Provide the (X, Y) coordinate of the cell's center where the given text is located.  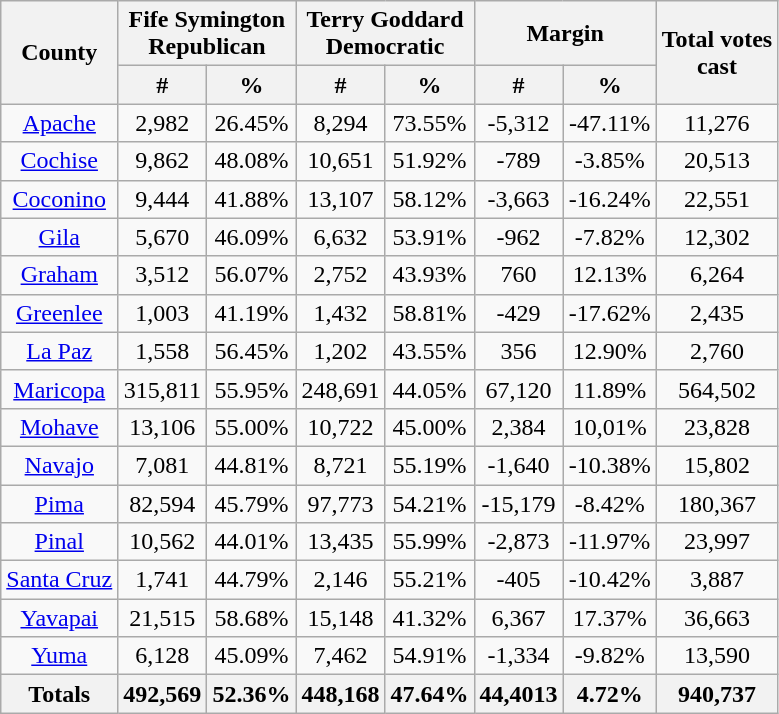
Mohave (60, 427)
55.19% (430, 465)
44.81% (252, 465)
La Paz (60, 351)
54.21% (430, 503)
1,003 (162, 313)
356 (518, 351)
58.81% (430, 313)
44.01% (252, 542)
-10.38% (610, 465)
12,302 (717, 237)
13,590 (717, 656)
1,558 (162, 351)
41.32% (430, 618)
41.19% (252, 313)
1,202 (340, 351)
43.55% (430, 351)
-3.85% (610, 161)
21,515 (162, 618)
315,811 (162, 389)
45.00% (430, 427)
6,264 (717, 275)
58.68% (252, 618)
36,663 (717, 618)
Totals (60, 694)
53.91% (430, 237)
41.88% (252, 199)
12.90% (610, 351)
45.79% (252, 503)
9,444 (162, 199)
760 (518, 275)
54.91% (430, 656)
10,651 (340, 161)
Navajo (60, 465)
-7.82% (610, 237)
10,562 (162, 542)
6,367 (518, 618)
67,120 (518, 389)
44,4013 (518, 694)
2,760 (717, 351)
4.72% (610, 694)
8,721 (340, 465)
-2,873 (518, 542)
-15,179 (518, 503)
97,773 (340, 503)
8,294 (340, 123)
2,982 (162, 123)
Fife SymingtonRepublican (207, 34)
58.12% (430, 199)
County (60, 52)
2,752 (340, 275)
47.64% (430, 694)
-11.97% (610, 542)
15,148 (340, 618)
12.13% (610, 275)
10,722 (340, 427)
52.36% (252, 694)
22,551 (717, 199)
Coconino (60, 199)
Yuma (60, 656)
Graham (60, 275)
44.05% (430, 389)
-1,640 (518, 465)
7,462 (340, 656)
Margin (565, 34)
-9.82% (610, 656)
13,435 (340, 542)
11.89% (610, 389)
180,367 (717, 503)
48.08% (252, 161)
17.37% (610, 618)
-1,334 (518, 656)
Pima (60, 503)
Gila (60, 237)
55.95% (252, 389)
23,997 (717, 542)
23,828 (717, 427)
-3,663 (518, 199)
1,432 (340, 313)
-789 (518, 161)
45.09% (252, 656)
2,146 (340, 580)
9,862 (162, 161)
7,081 (162, 465)
248,691 (340, 389)
492,569 (162, 694)
Terry GoddardDemocratic (385, 34)
1,741 (162, 580)
46.09% (252, 237)
Greenlee (60, 313)
448,168 (340, 694)
Maricopa (60, 389)
-5,312 (518, 123)
55.99% (430, 542)
940,737 (717, 694)
44.79% (252, 580)
3,887 (717, 580)
Cochise (60, 161)
6,128 (162, 656)
-8.42% (610, 503)
56.07% (252, 275)
Yavapai (60, 618)
26.45% (252, 123)
20,513 (717, 161)
15,802 (717, 465)
13,107 (340, 199)
-47.11% (610, 123)
6,632 (340, 237)
-10.42% (610, 580)
Apache (60, 123)
56.45% (252, 351)
2,435 (717, 313)
11,276 (717, 123)
73.55% (430, 123)
-405 (518, 580)
13,106 (162, 427)
564,502 (717, 389)
2,384 (518, 427)
55.21% (430, 580)
Pinal (60, 542)
10,01% (610, 427)
82,594 (162, 503)
55.00% (252, 427)
3,512 (162, 275)
Total votescast (717, 52)
-429 (518, 313)
43.93% (430, 275)
-17.62% (610, 313)
-962 (518, 237)
-16.24% (610, 199)
51.92% (430, 161)
Santa Cruz (60, 580)
5,670 (162, 237)
